For the text-containing cell, return its midpoint in (X, Y) coordinate format. 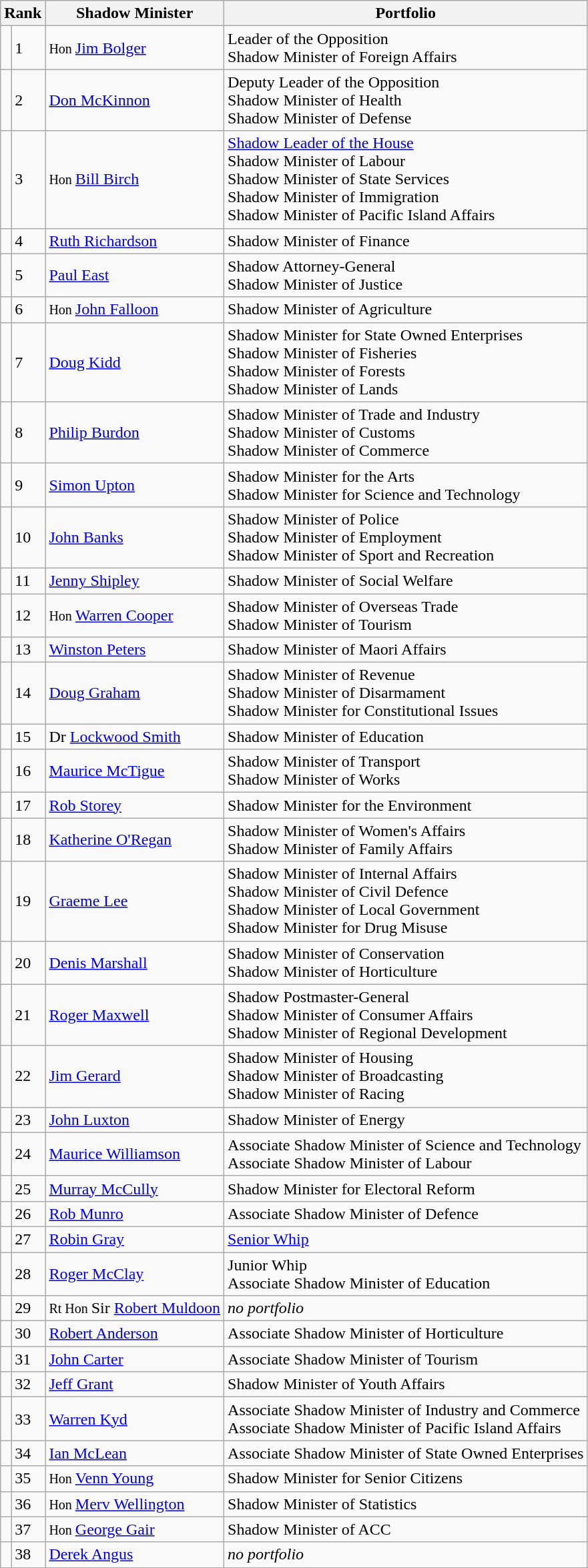
9 (28, 484)
Shadow Minister for State Owned EnterprisesShadow Minister of FisheriesShadow Minister of ForestsShadow Minister of Lands (406, 362)
25 (28, 1188)
Shadow Minister of Statistics (406, 1504)
Katherine O'Regan (135, 839)
Shadow Minister of Energy (406, 1120)
Shadow Minister of Maori Affairs (406, 650)
Derek Angus (135, 1555)
Shadow Minister of Education (406, 737)
29 (28, 1308)
24 (28, 1154)
Rob Munro (135, 1214)
Rob Storey (135, 805)
15 (28, 737)
Shadow Minister (135, 13)
5 (28, 275)
Shadow Minister of Trade and IndustryShadow Minister of CustomsShadow Minister of Commerce (406, 432)
23 (28, 1120)
Hon Warren Cooper (135, 615)
Robert Anderson (135, 1334)
Hon Merv Wellington (135, 1504)
Hon Bill Birch (135, 179)
Shadow Postmaster-GeneralShadow Minister of Consumer AffairsShadow Minister of Regional Development (406, 1015)
Associate Shadow Minister of State Owned Enterprises (406, 1453)
Associate Shadow Minister of Science and TechnologyAssociate Shadow Minister of Labour (406, 1154)
Roger Maxwell (135, 1015)
18 (28, 839)
Shadow Minister of Overseas TradeShadow Minister of Tourism (406, 615)
11 (28, 580)
John Banks (135, 537)
Philip Burdon (135, 432)
36 (28, 1504)
Rt Hon Sir Robert Muldoon (135, 1308)
28 (28, 1273)
Winston Peters (135, 650)
Associate Shadow Minister of Industry and CommerceAssociate Shadow Minister of Pacific Island Affairs (406, 1419)
Shadow Minister for Senior Citizens (406, 1479)
Deputy Leader of the OppositionShadow Minister of HealthShadow Minister of Defense (406, 100)
Shadow Minister of RevenueShadow Minister of DisarmamentShadow Minister for Constitutional Issues (406, 693)
Don McKinnon (135, 100)
Hon John Falloon (135, 310)
14 (28, 693)
Shadow Minister of TransportShadow Minister of Works (406, 771)
Doug Kidd (135, 362)
Associate Shadow Minister of Horticulture (406, 1334)
Jeff Grant (135, 1385)
Simon Upton (135, 484)
Robin Gray (135, 1239)
Maurice Williamson (135, 1154)
33 (28, 1419)
Shadow Minister of Women's AffairsShadow Minister of Family Affairs (406, 839)
16 (28, 771)
20 (28, 962)
Shadow Minister of HousingShadow Minister of BroadcastingShadow Minister of Racing (406, 1076)
Shadow Minister for the ArtsShadow Minister for Science and Technology (406, 484)
21 (28, 1015)
Ian McLean (135, 1453)
7 (28, 362)
Hon Jim Bolger (135, 48)
John Carter (135, 1359)
Ruth Richardson (135, 241)
Shadow Minister for Electoral Reform (406, 1188)
Maurice McTigue (135, 771)
26 (28, 1214)
32 (28, 1385)
38 (28, 1555)
Senior Whip (406, 1239)
Junior WhipAssociate Shadow Minister of Education (406, 1273)
Associate Shadow Minister of Defence (406, 1214)
17 (28, 805)
Jim Gerard (135, 1076)
Paul East (135, 275)
Shadow Minister of Finance (406, 241)
Roger McClay (135, 1273)
Hon George Gair (135, 1529)
Shadow Minister of ConservationShadow Minister of Horticulture (406, 962)
Portfolio (406, 13)
Leader of the OppositionShadow Minister of Foreign Affairs (406, 48)
Associate Shadow Minister of Tourism (406, 1359)
3 (28, 179)
31 (28, 1359)
Shadow Attorney-GeneralShadow Minister of Justice (406, 275)
Shadow Minister of ACC (406, 1529)
Hon Venn Young (135, 1479)
Jenny Shipley (135, 580)
35 (28, 1479)
Shadow Minister of Youth Affairs (406, 1385)
Shadow Minister of Internal AffairsShadow Minister of Civil DefenceShadow Minister of Local GovernmentShadow Minister for Drug Misuse (406, 901)
Shadow Minister of PoliceShadow Minister of EmploymentShadow Minister of Sport and Recreation (406, 537)
6 (28, 310)
4 (28, 241)
Dr Lockwood Smith (135, 737)
12 (28, 615)
Shadow Minister for the Environment (406, 805)
19 (28, 901)
37 (28, 1529)
Graeme Lee (135, 901)
30 (28, 1334)
8 (28, 432)
34 (28, 1453)
Warren Kyd (135, 1419)
27 (28, 1239)
22 (28, 1076)
Shadow Minister of Agriculture (406, 310)
2 (28, 100)
Murray McCully (135, 1188)
Shadow Minister of Social Welfare (406, 580)
Doug Graham (135, 693)
1 (28, 48)
10 (28, 537)
John Luxton (135, 1120)
13 (28, 650)
Rank (23, 13)
Denis Marshall (135, 962)
